For the text-containing cell, return its midpoint in (x, y) coordinate format. 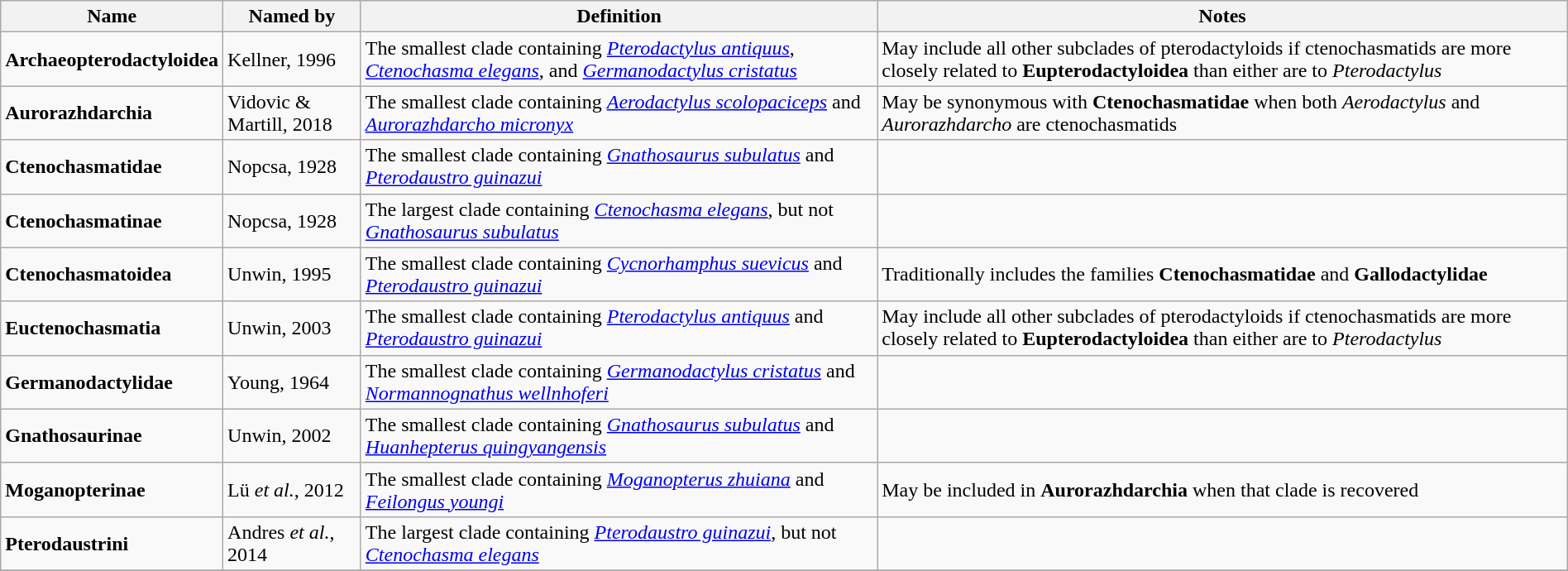
Euctenochasmatia (112, 328)
The smallest clade containing Pterodactylus antiquus, Ctenochasma elegans, and Germanodactylus cristatus (619, 60)
The largest clade containing Pterodaustro guinazui, but not Ctenochasma elegans (619, 543)
The smallest clade containing Moganopterus zhuiana and Feilongus youngi (619, 490)
Germanodactylidae (112, 382)
May be synonymous with Ctenochasmatidae when both Aerodactylus and Aurorazhdarcho are ctenochasmatids (1222, 113)
Definition (619, 17)
Name (112, 17)
Notes (1222, 17)
Unwin, 2003 (293, 328)
Kellner, 1996 (293, 60)
Named by (293, 17)
The smallest clade containing Pterodactylus antiquus and Pterodaustro guinazui (619, 328)
Lü et al., 2012 (293, 490)
Ctenochasmatoidea (112, 275)
Traditionally includes the families Ctenochasmatidae and Gallodactylidae (1222, 275)
May be included in Aurorazhdarchia when that clade is recovered (1222, 490)
The largest clade containing Ctenochasma elegans, but not Gnathosaurus subulatus (619, 220)
The smallest clade containing Cycnorhamphus suevicus and Pterodaustro guinazui (619, 275)
Vidovic & Martill, 2018 (293, 113)
The smallest clade containing Gnathosaurus subulatus and Pterodaustro guinazui (619, 167)
Andres et al., 2014 (293, 543)
Archaeopterodactyloidea (112, 60)
Unwin, 2002 (293, 435)
The smallest clade containing Gnathosaurus subulatus and Huanhepterus quingyangensis (619, 435)
Aurorazhdarchia (112, 113)
Unwin, 1995 (293, 275)
Gnathosaurinae (112, 435)
The smallest clade containing Aerodactylus scolopaciceps and Aurorazhdarcho micronyx (619, 113)
Pterodaustrini (112, 543)
Ctenochasmatinae (112, 220)
Moganopterinae (112, 490)
Young, 1964 (293, 382)
The smallest clade containing Germanodactylus cristatus and Normannognathus wellnhoferi (619, 382)
Ctenochasmatidae (112, 167)
